Find where the given text appears and provide that cell's center as (X, Y) coordinate. 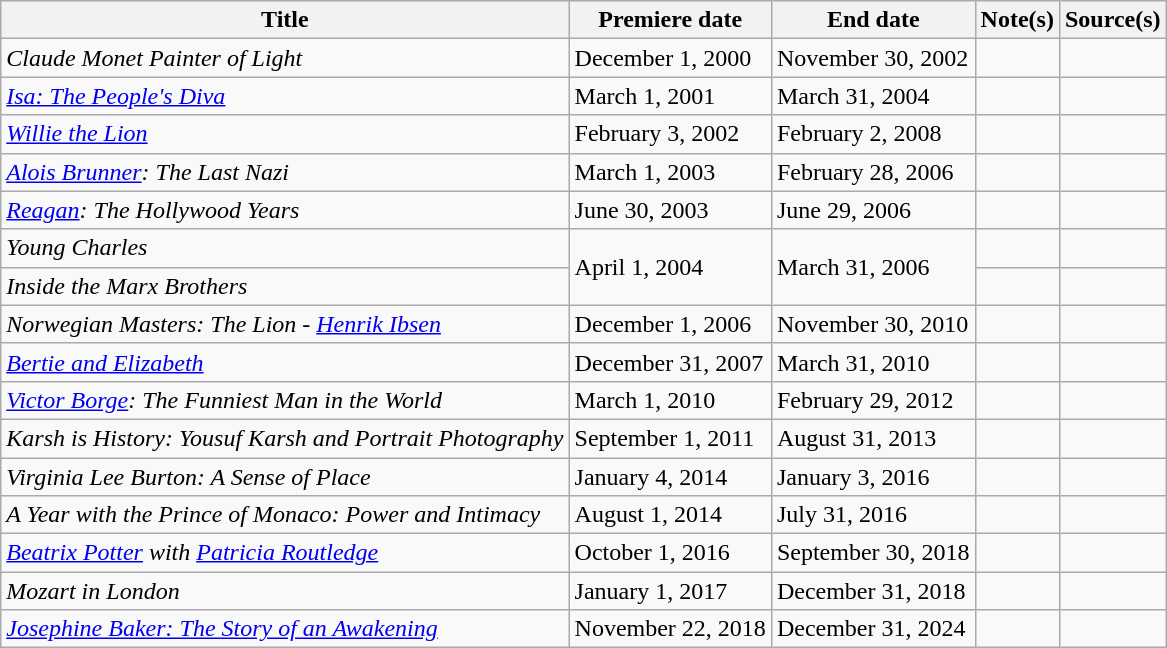
March 31, 2004 (873, 96)
November 30, 2010 (873, 324)
March 1, 2010 (670, 400)
February 28, 2006 (873, 172)
January 1, 2017 (670, 591)
Premiere date (670, 20)
June 29, 2006 (873, 210)
Karsh is History: Yousuf Karsh and Portrait Photography (285, 438)
Isa: The People's Diva (285, 96)
Inside the Marx Brothers (285, 286)
September 30, 2018 (873, 553)
Title (285, 20)
Reagan: The Hollywood Years (285, 210)
February 3, 2002 (670, 134)
August 31, 2013 (873, 438)
December 31, 2018 (873, 591)
June 30, 2003 (670, 210)
Virginia Lee Burton: A Sense of Place (285, 477)
March 31, 2010 (873, 362)
Note(s) (1017, 20)
End date (873, 20)
Willie the Lion (285, 134)
Young Charles (285, 248)
February 2, 2008 (873, 134)
February 29, 2012 (873, 400)
October 1, 2016 (670, 553)
Alois Brunner: The Last Nazi (285, 172)
Victor Borge: The Funniest Man in the World (285, 400)
Claude Monet Painter of Light (285, 58)
December 31, 2024 (873, 629)
March 1, 2003 (670, 172)
Bertie and Elizabeth (285, 362)
November 22, 2018 (670, 629)
March 1, 2001 (670, 96)
July 31, 2016 (873, 515)
Norwegian Masters: The Lion - Henrik Ibsen (285, 324)
December 1, 2000 (670, 58)
Beatrix Potter with Patricia Routledge (285, 553)
A Year with the Prince of Monaco: Power and Intimacy (285, 515)
December 1, 2006 (670, 324)
Mozart in London (285, 591)
December 31, 2007 (670, 362)
November 30, 2002 (873, 58)
January 4, 2014 (670, 477)
September 1, 2011 (670, 438)
Josephine Baker: The Story of an Awakening (285, 629)
January 3, 2016 (873, 477)
April 1, 2004 (670, 267)
March 31, 2006 (873, 267)
August 1, 2014 (670, 515)
Source(s) (1112, 20)
